Locate the cell with the specified text and output its [x, y] center coordinate. 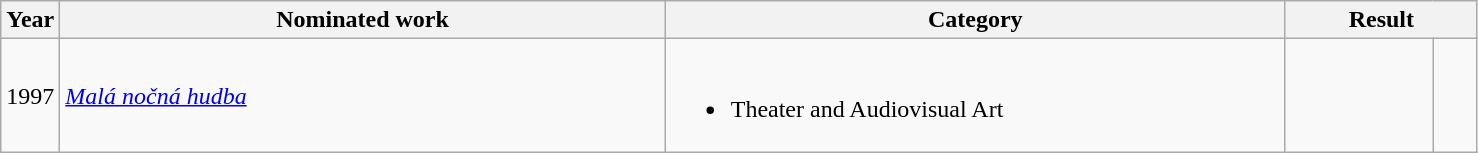
Nominated work [362, 20]
Theater and Audiovisual Art [975, 96]
Result [1381, 20]
Category [975, 20]
Malá nočná hudba [362, 96]
Year [30, 20]
1997 [30, 96]
